Capture the cell that displays the provided text and extract its [x, y] central coordinate. 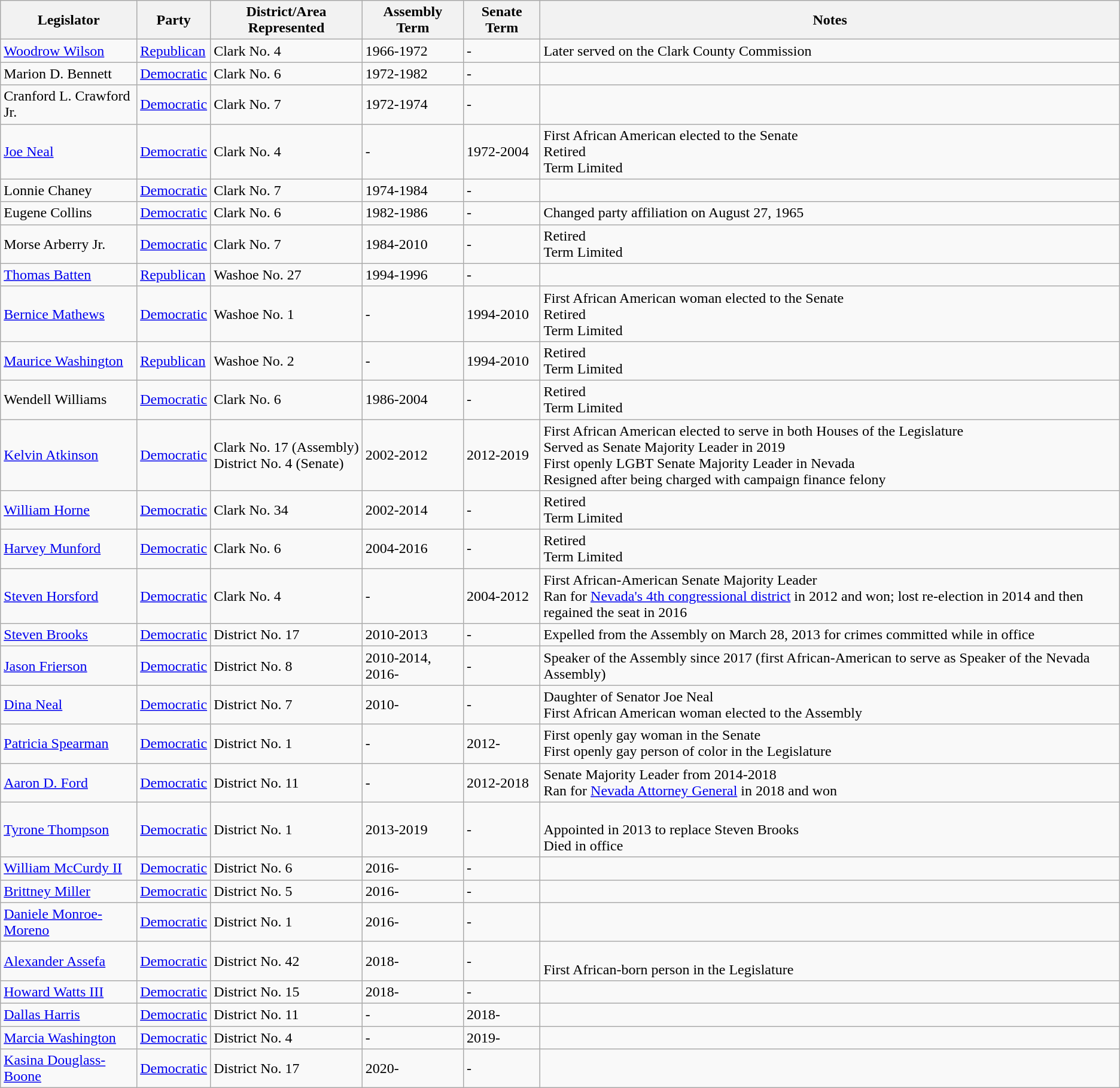
Dina Neal [69, 705]
Brittney Miller [69, 891]
Jason Frierson [69, 665]
District No. 8 [287, 665]
Kelvin Atkinson [69, 455]
1984-2010 [413, 244]
2013-2019 [413, 829]
2010- [413, 705]
Cranford L. Crawford Jr. [69, 104]
Lonnie Chaney [69, 190]
1986-2004 [413, 400]
Daniele Monroe-Moreno [69, 922]
Expelled from the Assembly on March 28, 2013 for crimes committed while in office [830, 635]
First African American woman elected to the SenateRetiredTerm Limited [830, 314]
District/Area Represented [287, 20]
2020- [413, 1069]
1972-2004 [502, 151]
Marcia Washington [69, 1037]
Thomas Batten [69, 275]
Joe Neal [69, 151]
Legislator [69, 20]
Changed party affiliation on August 27, 1965 [830, 213]
Washoe No. 27 [287, 275]
Bernice Mathews [69, 314]
William Horne [69, 510]
Daughter of Senator Joe NealFirst African American woman elected to the Assembly [830, 705]
Wendell Williams [69, 400]
Aaron D. Ford [69, 783]
Tyrone Thompson [69, 829]
2004-2016 [413, 549]
Clark No. 17 (Assembly)District No. 4 (Senate) [287, 455]
1982-1986 [413, 213]
Howard Watts III [69, 992]
Washoe No. 1 [287, 314]
First African American elected to the SenateRetiredTerm Limited [830, 151]
Appointed in 2013 to replace Steven BrooksDied in office [830, 829]
Steven Horsford [69, 596]
1972-1974 [413, 104]
2004-2012 [502, 596]
District No. 42 [287, 961]
1974-1984 [413, 190]
District No. 7 [287, 705]
First African-born person in the Legislature [830, 961]
1972-1982 [413, 74]
2012- [502, 743]
2012-2018 [502, 783]
2002-2012 [413, 455]
Patricia Spearman [69, 743]
1994-1996 [413, 275]
Clark No. 34 [287, 510]
Woodrow Wilson [69, 51]
Party [174, 20]
District No. 5 [287, 891]
Morse Arberry Jr. [69, 244]
Speaker of the Assembly since 2017 (first African-American to serve as Speaker of the Nevada Assembly) [830, 665]
First openly gay woman in the SenateFirst openly gay person of color in the Legislature [830, 743]
William McCurdy II [69, 868]
1966-1972 [413, 51]
Assembly Term [413, 20]
District No. 15 [287, 992]
Kasina Douglass-Boone [69, 1069]
Senate Term [502, 20]
District No. 4 [287, 1037]
Washoe No. 2 [287, 360]
Notes [830, 20]
2010-2014, 2016- [413, 665]
Senate Majority Leader from 2014-2018 Ran for Nevada Attorney General in 2018 and won [830, 783]
2002-2014 [413, 510]
Harvey Munford [69, 549]
Steven Brooks [69, 635]
Eugene Collins [69, 213]
District No. 6 [287, 868]
Later served on the Clark County Commission [830, 51]
Dallas Harris [69, 1014]
2012-2019 [502, 455]
2019- [502, 1037]
Maurice Washington [69, 360]
Alexander Assefa [69, 961]
Marion D. Bennett [69, 74]
2010-2013 [413, 635]
